Detect which cell encompasses the target text, then output its [X, Y] center coordinate. 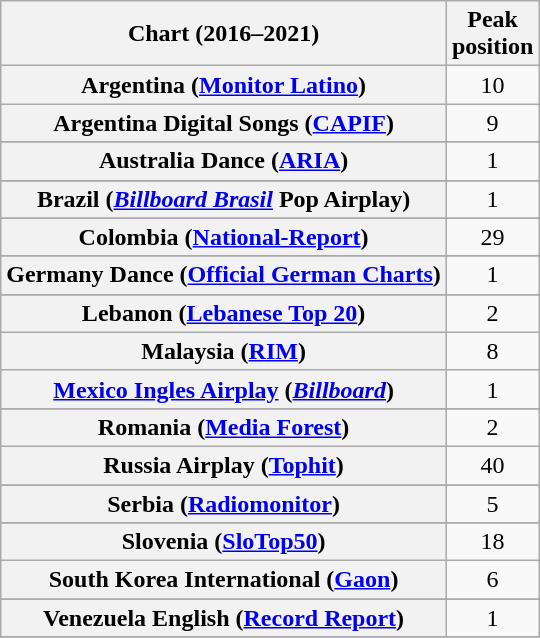
Venezuela English (Record Report) [224, 618]
29 [492, 237]
5 [492, 503]
Romania (Media Forest) [224, 427]
Argentina Digital Songs (CAPIF) [224, 123]
6 [492, 580]
18 [492, 542]
Peak position [492, 34]
Australia Dance (ARIA) [224, 161]
Lebanon (Lebanese Top 20) [224, 313]
40 [492, 465]
9 [492, 123]
Colombia (National-Report) [224, 237]
South Korea International (Gaon) [224, 580]
10 [492, 85]
Chart (2016–2021) [224, 34]
Russia Airplay (Tophit) [224, 465]
Mexico Ingles Airplay (Billboard) [224, 389]
Malaysia (RIM) [224, 351]
Serbia (Radiomonitor) [224, 503]
Germany Dance (Official German Charts) [224, 275]
Argentina (Monitor Latino) [224, 85]
Brazil (Billboard Brasil Pop Airplay) [224, 199]
Slovenia (SloTop50) [224, 542]
8 [492, 351]
